Capture the cell that displays the provided text and extract its [x, y] central coordinate. 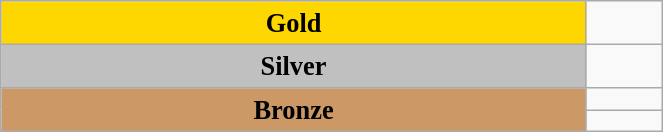
Bronze [294, 109]
Silver [294, 66]
Gold [294, 22]
